Extract the [x, y] coordinate from the center of the cell holding the provided text.  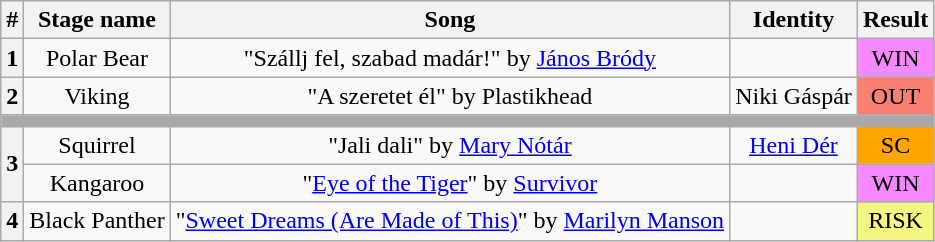
Viking [97, 96]
2 [12, 96]
SC [895, 145]
Niki Gáspár [794, 96]
"Sweet Dreams (Are Made of This)" by Marilyn Manson [450, 221]
Squirrel [97, 145]
Kangaroo [97, 183]
"Szállj fel, szabad madár!" by János Bródy [450, 58]
Stage name [97, 20]
Song [450, 20]
4 [12, 221]
Result [895, 20]
Polar Bear [97, 58]
3 [12, 164]
"Jali dali" by Mary Nótár [450, 145]
Heni Dér [794, 145]
"A szeretet él" by Plastikhead [450, 96]
Identity [794, 20]
Black Panther [97, 221]
OUT [895, 96]
1 [12, 58]
"Eye of the Tiger" by Survivor [450, 183]
# [12, 20]
RISK [895, 221]
